For the text-containing cell, return its midpoint in [X, Y] coordinate format. 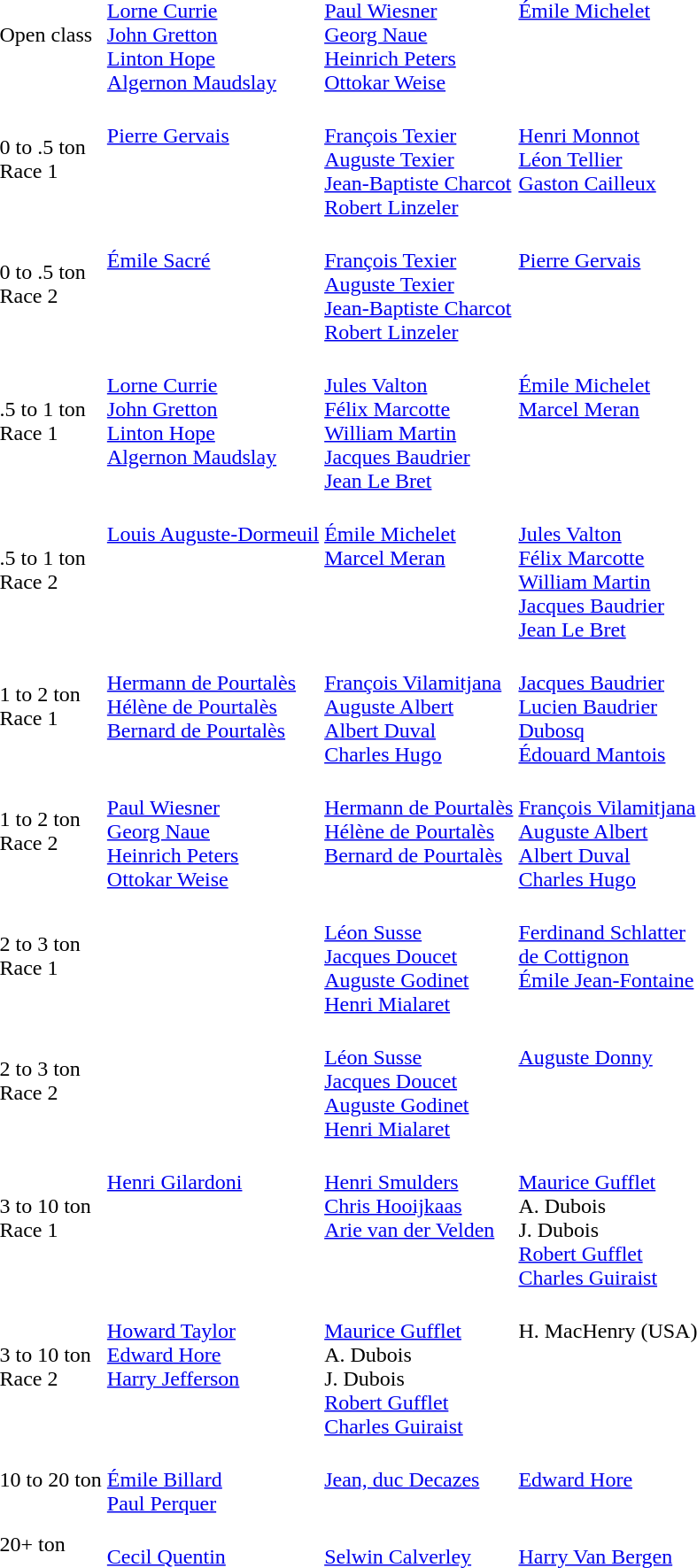
Paul WiesnerGeorg NaueHeinrich PetersOttokar Weise [213, 831]
Jules ValtonFélix MarcotteWilliam MartinJacques BaudrierJean Le Bret [419, 421]
Pierre Gervais [213, 159]
Louis Auguste-Dormeuil [213, 570]
Henri SmuldersChris HooijkaasArie van der Velden [419, 1218]
Maurice GuffletA. DuboisJ. DuboisRobert GuffletCharles Guiraist [419, 1367]
François VilamitjanaAuguste AlbertAlbert DuvalCharles Hugo [419, 707]
Jean, duc Decazes [419, 1479]
Howard TaylorEdward HoreHarry Jefferson [213, 1367]
Émile MicheletMarcel Meran [419, 570]
Henri Gilardoni [213, 1218]
Lorne CurrieJohn GrettonLinton HopeAlgernon Maudslay [213, 421]
Émile BillardPaul Perquer [213, 1479]
Émile Sacré [213, 284]
